Search for the cell housing the specified text and yield its [x, y] center coordinate. 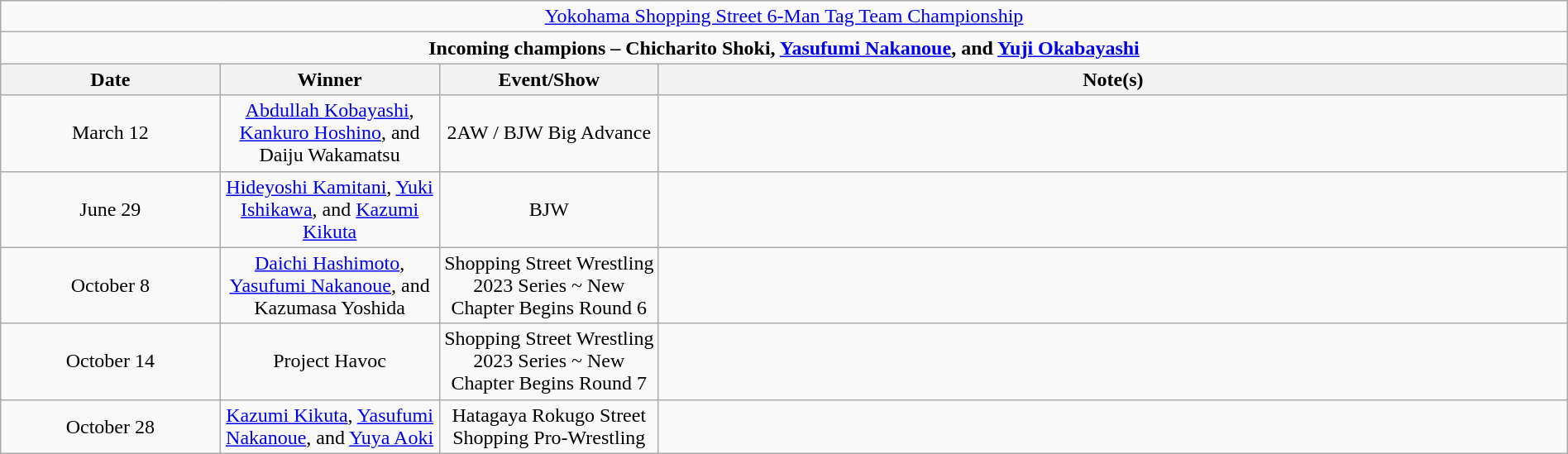
Daichi Hashimoto, Yasufumi Nakanoue, and Kazumasa Yoshida [329, 285]
Hideyoshi Kamitani, Yuki Ishikawa, and Kazumi Kikuta [329, 209]
Shopping Street Wrestling 2023 Series ~ New Chapter Begins Round 7 [549, 361]
Incoming champions – Chicharito Shoki, Yasufumi Nakanoue, and Yuji Okabayashi [784, 48]
October 14 [111, 361]
March 12 [111, 133]
Abdullah Kobayashi, Kankuro Hoshino, and Daiju Wakamatsu [329, 133]
Hatagaya Rokugo Street Shopping Pro-Wrestling [549, 427]
Date [111, 79]
October 8 [111, 285]
June 29 [111, 209]
Event/Show [549, 79]
Winner [329, 79]
Kazumi Kikuta, Yasufumi Nakanoue, and Yuya Aoki [329, 427]
Yokohama Shopping Street 6-Man Tag Team Championship [784, 17]
Note(s) [1113, 79]
Shopping Street Wrestling 2023 Series ~ New Chapter Begins Round 6 [549, 285]
BJW [549, 209]
2AW / BJW Big Advance [549, 133]
October 28 [111, 427]
Project Havoc [329, 361]
